Scan for the cell matching the given text and deliver its [x, y] coordinate at center. 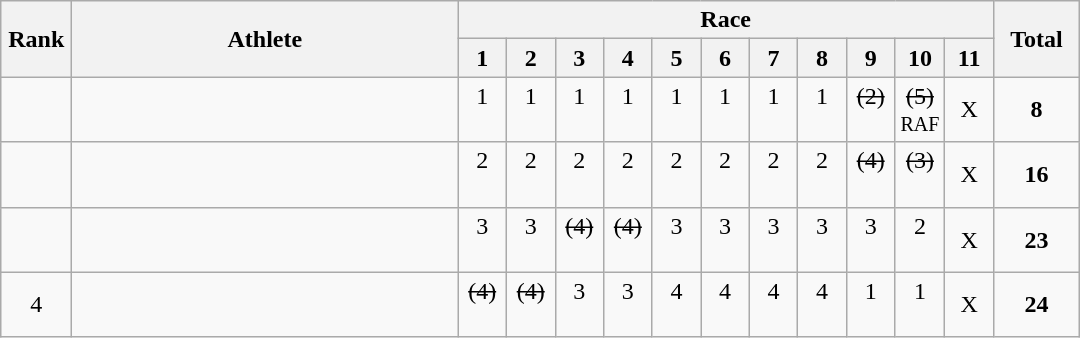
(2) [870, 110]
23 [1036, 240]
6 [726, 58]
11 [970, 58]
Total [1036, 39]
24 [1036, 304]
10 [920, 58]
16 [1036, 174]
9 [870, 58]
5 [676, 58]
(5)RAF [920, 110]
Athlete [265, 39]
(3) [920, 174]
Rank [36, 39]
7 [774, 58]
Race [726, 20]
